Return the [x, y] coordinate for the center point of the cell that contains the specified text.  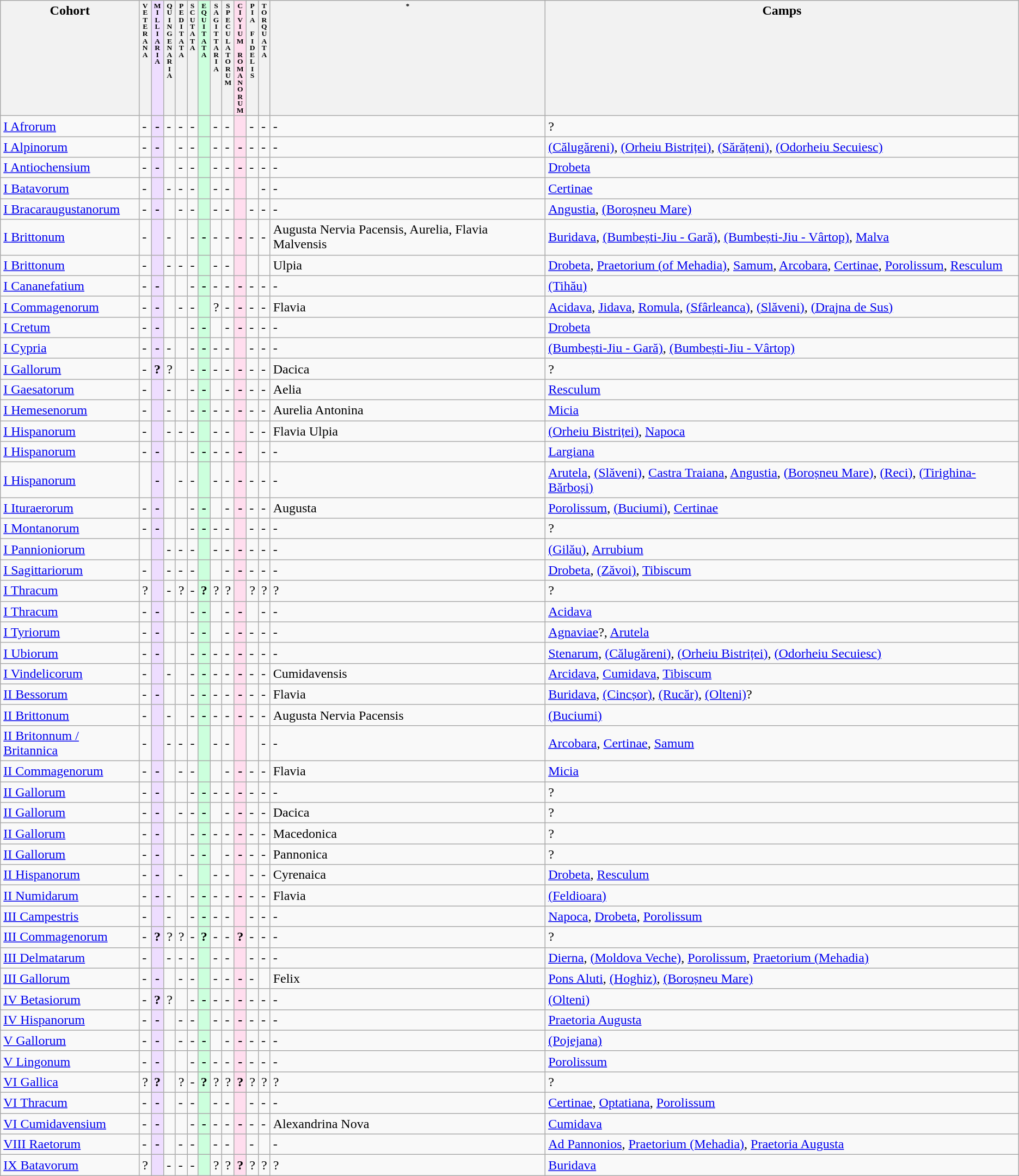
Angustia, (Boroșneu Mare) [782, 209]
Arutela, (Slăveni), Castra Traiana, Angustia, (Boroșneu Mare), (Reci), (Tirighina-Bărboși) [782, 480]
Acidava, Jidava, Romula, (Sfârleanca), (Slăveni), (Drajna de Sus) [782, 307]
Augusta Nervia Pacensis [407, 715]
Alexandrina Nova [407, 1124]
Pannonica [407, 854]
II Hispanorum [70, 875]
I Batavorum [70, 188]
I Sagittariorum [70, 570]
Praetoria Augusta [782, 1020]
I Hemesenorum [70, 411]
Flavia Ulpia [407, 431]
Ulpia [407, 265]
VI Thracum [70, 1103]
Ad Pannonios, Praetorium (Mehadia), Praetoria Augusta [782, 1144]
I Gallorum [70, 369]
Felix [407, 978]
(Bumbești-Jiu - Gară), (Bumbești-Jiu - Vârtop) [782, 348]
(Olteni) [782, 999]
Macedonica [407, 834]
VI Gallica [70, 1082]
(Feldioara) [782, 896]
II Numidarum [70, 896]
Aelia [407, 390]
Stenarum, (Călugăreni), (Orheiu Bistriței), (Odorheiu Secuiesc) [782, 653]
I Vindelicorum [70, 673]
(Călugăreni), (Orheiu Bistriței), (Sărățeni), (Odorheiu Secuiesc) [782, 147]
Resculum [782, 390]
Porolissum [782, 1061]
SAGITTARIA [216, 58]
II Commagenorum [70, 771]
Arcobara, Certinae, Samum [782, 744]
III Delmatarum [70, 958]
Largiana [782, 452]
EQUITATA [204, 58]
IV Betasiorum [70, 999]
VI Cumidavensium [70, 1124]
IV Hispanorum [70, 1020]
VIII Raetorum [70, 1144]
V Gallorum [70, 1040]
Camps [782, 58]
Porolissum, (Buciumi), Certinae [782, 508]
III Campestris [70, 916]
I Commagenorum [70, 307]
I Ubiorum [70, 653]
Buridava, (Cincșor), (Rucăr), (Olteni)? [782, 694]
Acidava [782, 611]
CIVIUM ROMANORUM [241, 58]
IX Batavorum [70, 1165]
Aurelia Antonina [407, 411]
Cumidava [782, 1124]
I Tyriorum [70, 632]
Augusta [407, 508]
PIA FIDELIS [253, 58]
II Britonnum / Britannica [70, 744]
PEDITATA [181, 58]
SCUTATA [193, 58]
Pons Aluti, (Hoghiz), (Boroșneu Mare) [782, 978]
(Gilău), Arrubium [782, 549]
I Alpinorum [70, 147]
V Lingonum [70, 1061]
Augusta Nervia Pacensis, Aurelia, Flavia Malvensis [407, 237]
(Tihău) [782, 286]
III Gallorum [70, 978]
Drobeta, (Zăvoi), Tibiscum [782, 570]
I Bracaraugustanorum [70, 209]
SPECULATORUM [228, 58]
I Cretum [70, 327]
Buridava [782, 1165]
I Ituraerorum [70, 508]
(Orheiu Bistriței), Napoca [782, 431]
MILLIARIA [158, 58]
I Afrorum [70, 126]
Cohort [70, 58]
I Antiochensium [70, 168]
I Gaesatorum [70, 390]
Cumidavensis [407, 673]
VETERANA [145, 58]
I Cypria [70, 348]
* [407, 58]
II Bessorum [70, 694]
Agnaviae?, Arutela [782, 632]
I Pannioniorum [70, 549]
Cyrenaica [407, 875]
Napoca, Drobeta, Porolissum [782, 916]
Arcidava, Cumidava, Tibiscum [782, 673]
QUINGENARIA [170, 58]
TORQUATA [264, 58]
III Commagenorum [70, 937]
I Montanorum [70, 529]
Drobeta, Praetorium (of Mehadia), Samum, Arcobara, Certinae, Porolissum, Resculum [782, 265]
Dierna, (Moldova Veche), Porolissum, Praetorium (Mehadia) [782, 958]
Certinae, Optatiana, Porolissum [782, 1103]
(Buciumi) [782, 715]
Buridava, (Bumbești-Jiu - Gară), (Bumbești-Jiu - Vârtop), Malva [782, 237]
II Brittonum [70, 715]
I Cananefatium [70, 286]
(Pojejana) [782, 1040]
Certinae [782, 188]
Drobeta, Resculum [782, 875]
